For the text-containing cell, return its midpoint in [X, Y] coordinate format. 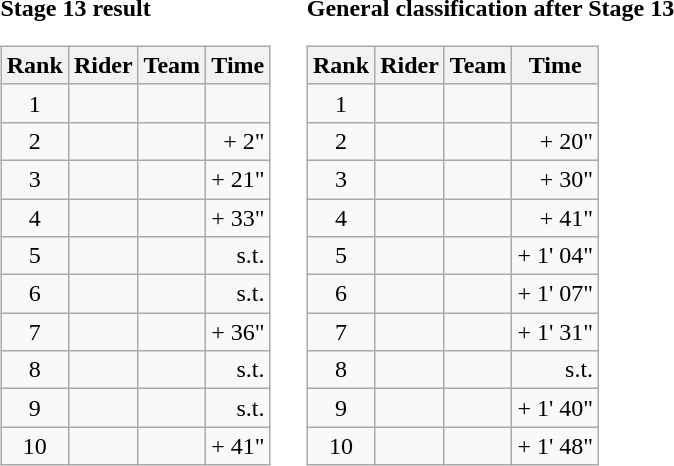
+ 21" [238, 179]
+ 20" [556, 141]
+ 33" [238, 217]
+ 1' 07" [556, 294]
+ 1' 04" [556, 256]
+ 2" [238, 141]
+ 1' 31" [556, 332]
+ 1' 40" [556, 408]
+ 30" [556, 179]
+ 1' 48" [556, 446]
+ 36" [238, 332]
